Detect which cell encompasses the target text, then output its [X, Y] center coordinate. 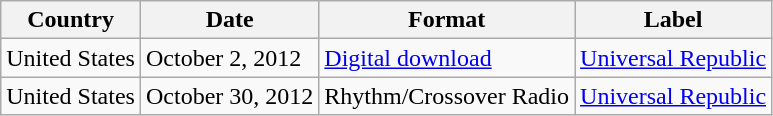
Country [71, 20]
October 30, 2012 [229, 96]
Digital download [447, 58]
Format [447, 20]
Label [674, 20]
Date [229, 20]
Rhythm/Crossover Radio [447, 96]
October 2, 2012 [229, 58]
